Locate the cell with the specified text and output its (X, Y) center coordinate. 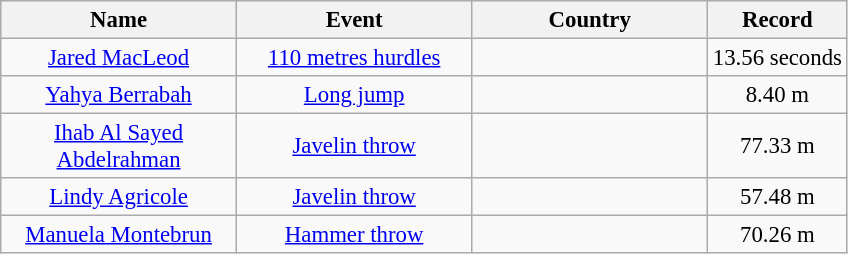
Name (119, 20)
110 metres hurdles (354, 58)
Lindy Agricole (119, 197)
Jared MacLeod (119, 58)
Hammer throw (354, 235)
8.40 m (778, 95)
Event (354, 20)
Long jump (354, 95)
13.56 seconds (778, 58)
Manuela Montebrun (119, 235)
Ihab Al Sayed Abdelrahman (119, 146)
Country (590, 20)
Record (778, 20)
Yahya Berrabah (119, 95)
70.26 m (778, 235)
77.33 m (778, 146)
57.48 m (778, 197)
